Provide the (X, Y) coordinate of the cell's center where the given text is located.  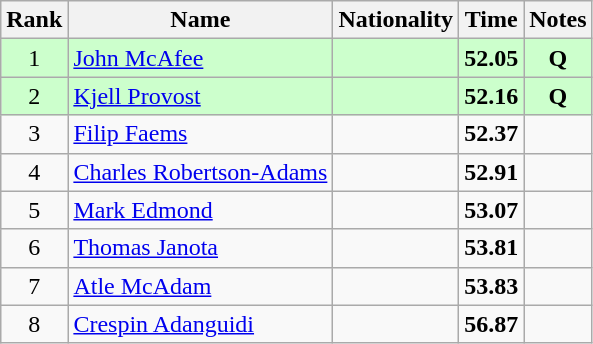
2 (34, 96)
Notes (558, 20)
8 (34, 324)
6 (34, 248)
Crespin Adanguidi (200, 324)
Atle McAdam (200, 286)
4 (34, 172)
Time (492, 20)
Kjell Provost (200, 96)
Thomas Janota (200, 248)
3 (34, 134)
7 (34, 286)
53.07 (492, 210)
John McAfee (200, 58)
Mark Edmond (200, 210)
Charles Robertson-Adams (200, 172)
Filip Faems (200, 134)
52.16 (492, 96)
52.37 (492, 134)
1 (34, 58)
52.91 (492, 172)
53.83 (492, 286)
56.87 (492, 324)
52.05 (492, 58)
Nationality (396, 20)
Name (200, 20)
53.81 (492, 248)
5 (34, 210)
Rank (34, 20)
